Locate the cell with the specified text and output its (X, Y) center coordinate. 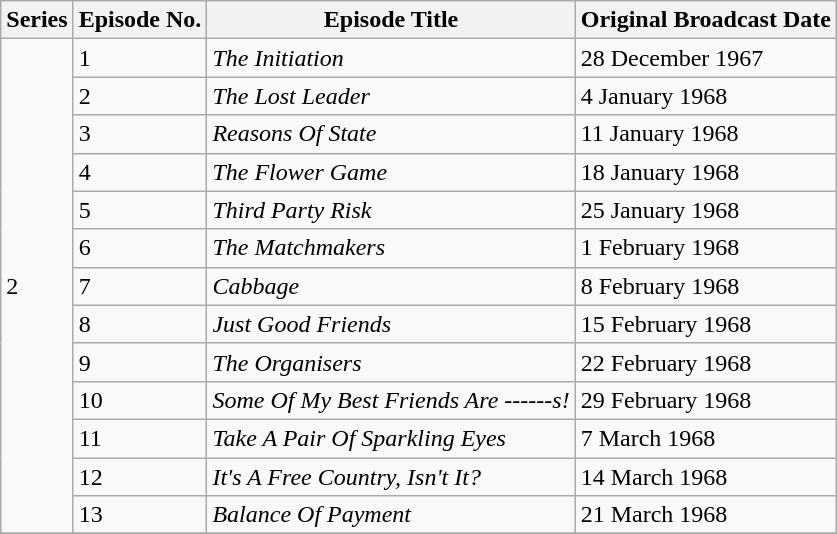
15 February 1968 (706, 324)
9 (140, 362)
Episode Title (391, 20)
The Organisers (391, 362)
Take A Pair Of Sparkling Eyes (391, 438)
11 (140, 438)
Just Good Friends (391, 324)
11 January 1968 (706, 134)
1 (140, 58)
Reasons Of State (391, 134)
Series (37, 20)
28 December 1967 (706, 58)
The Flower Game (391, 172)
The Initiation (391, 58)
7 (140, 286)
Cabbage (391, 286)
Balance Of Payment (391, 515)
29 February 1968 (706, 400)
12 (140, 477)
10 (140, 400)
The Lost Leader (391, 96)
5 (140, 210)
7 March 1968 (706, 438)
4 (140, 172)
3 (140, 134)
13 (140, 515)
Third Party Risk (391, 210)
Episode No. (140, 20)
25 January 1968 (706, 210)
8 (140, 324)
6 (140, 248)
22 February 1968 (706, 362)
Some Of My Best Friends Are ------s! (391, 400)
8 February 1968 (706, 286)
21 March 1968 (706, 515)
Original Broadcast Date (706, 20)
It's A Free Country, Isn't It? (391, 477)
18 January 1968 (706, 172)
The Matchmakers (391, 248)
14 March 1968 (706, 477)
4 January 1968 (706, 96)
1 February 1968 (706, 248)
